Find where the given text appears and provide that cell's center as [x, y] coordinate. 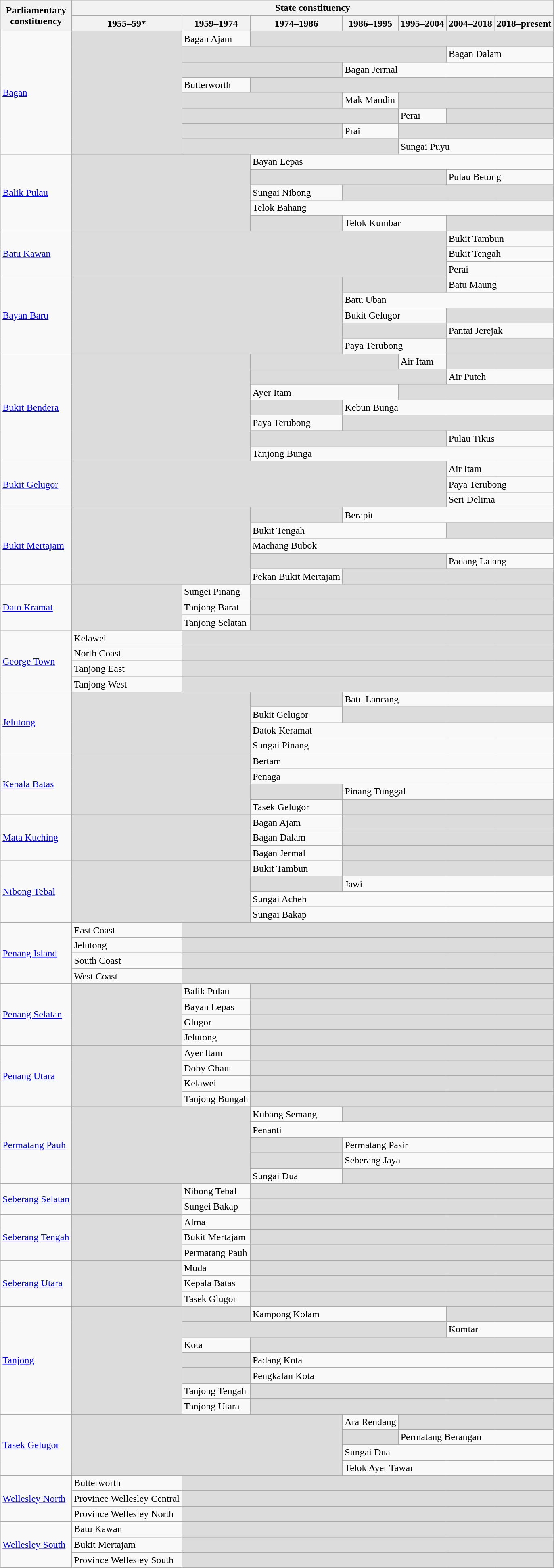
Kampong Kolam [348, 1314]
Datok Keramat [402, 730]
Doby Ghaut [216, 1068]
Penanti [402, 1130]
Sungai Bakap [402, 914]
Glugor [216, 1022]
Air Puteh [500, 377]
Batu Maung [500, 285]
Bukit Bendera [36, 407]
Sungai Nibong [296, 193]
Penaga [402, 776]
Tasek Glugor [216, 1299]
Tanjong Utara [216, 1406]
Sungai Puyu [476, 146]
Permatang Berangan [476, 1437]
Batu Lancang [448, 700]
Pantai Jerejak [500, 331]
George Town [36, 661]
Kota [216, 1345]
Machang Bubok [402, 546]
Pulau Tikus [500, 438]
Padang Lalang [500, 561]
Province Wellesley South [127, 1560]
Sungei Pinang [216, 592]
Jawi [448, 884]
Padang Kota [402, 1360]
1959–1974 [216, 23]
Tanjong Bungah [216, 1099]
Sungai Acheh [402, 899]
Komtar [500, 1329]
2018–present [524, 23]
Province Wellesley North [127, 1514]
Seri Delima [500, 500]
Kubang Semang [296, 1114]
1986–1995 [370, 23]
Tanjong Tengah [216, 1391]
East Coast [127, 930]
Tanjong West [127, 684]
Parliamentaryconstituency [36, 16]
Permatang Pasir [448, 1145]
Batu Uban [448, 300]
Province Wellesley Central [127, 1499]
Prai [370, 131]
Bagan [36, 92]
Tanjong Barat [216, 607]
Seberang Jaya [448, 1160]
West Coast [127, 976]
Pinang Tunggal [448, 792]
North Coast [127, 653]
1995–2004 [422, 23]
Alma [216, 1222]
Kebun Bunga [448, 407]
Seberang Selatan [36, 1199]
Pulau Betong [500, 177]
Tanjong Selatan [216, 623]
Wellesley South [36, 1545]
Ara Rendang [370, 1421]
Seberang Utara [36, 1283]
Bayan Baru [36, 315]
Bertam [402, 761]
Tanjong [36, 1360]
Tanjong Bunga [402, 454]
Wellesley North [36, 1499]
2004–2018 [470, 23]
Penang Island [36, 953]
State constituency [313, 8]
Telok Kumbar [395, 223]
Berapit [448, 515]
1974–1986 [296, 23]
Sungai Pinang [402, 746]
Dato Kramat [36, 607]
Muda [216, 1268]
Sungei Bakap [216, 1207]
Pengkalan Kota [402, 1375]
Seberang Tengah [36, 1237]
Pekan Bukit Mertajam [296, 576]
Telok Bahang [402, 208]
South Coast [127, 961]
Mak Mandin [370, 100]
Mata Kuching [36, 838]
Penang Selatan [36, 1015]
Telok Ayer Tawar [448, 1468]
Penang Utara [36, 1076]
Tanjong East [127, 669]
1955–59* [127, 23]
